Provide the [x, y] coordinate of the cell's center where the given text is located.  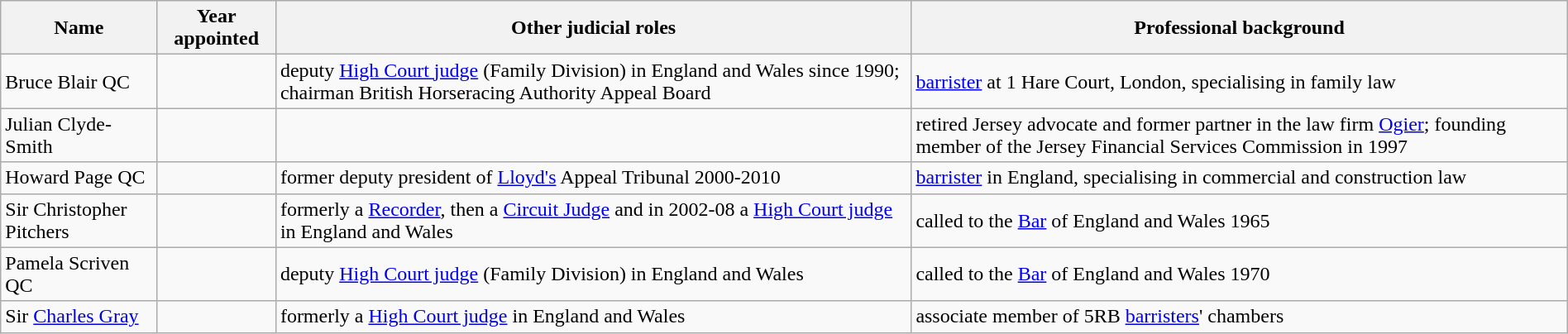
Professional background [1239, 28]
Sir Charles Gray [79, 317]
Year appointed [217, 28]
former deputy president of Lloyd's Appeal Tribunal 2000-2010 [593, 178]
called to the Bar of England and Wales 1965 [1239, 220]
Name [79, 28]
barrister at 1 Hare Court, London, specialising in family law [1239, 81]
formerly a High Court judge in England and Wales [593, 317]
Howard Page QC [79, 178]
Bruce Blair QC [79, 81]
formerly a Recorder, then a Circuit Judge and in 2002-08 a High Court judge in England and Wales [593, 220]
retired Jersey advocate and former partner in the law firm Ogier; founding member of the Jersey Financial Services Commission in 1997 [1239, 136]
Sir Christopher Pitchers [79, 220]
called to the Bar of England and Wales 1970 [1239, 274]
Other judicial roles [593, 28]
associate member of 5RB barristers' chambers [1239, 317]
barrister in England, specialising in commercial and construction law [1239, 178]
deputy High Court judge (Family Division) in England and Wales [593, 274]
deputy High Court judge (Family Division) in England and Wales since 1990; chairman British Horseracing Authority Appeal Board [593, 81]
Julian Clyde-Smith [79, 136]
Pamela Scriven QC [79, 274]
